For the text-containing cell, return its midpoint in [x, y] coordinate format. 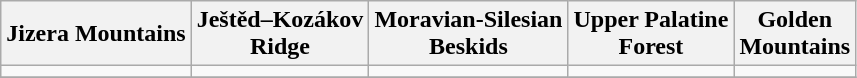
Jizera Mountains [96, 34]
Moravian-SilesianBeskids [468, 34]
GoldenMountains [795, 34]
Upper PalatineForest [651, 34]
Ještěd–KozákovRidge [280, 34]
